Output the [X, Y] coordinate of the center of the cell containing the given text.  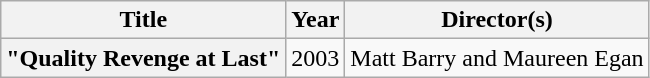
Matt Barry and Maureen Egan [497, 58]
"Quality Revenge at Last" [144, 58]
2003 [316, 58]
Director(s) [497, 20]
Year [316, 20]
Title [144, 20]
